For the text-containing cell, return its midpoint in (x, y) coordinate format. 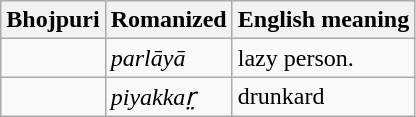
English meaning (323, 20)
lazy person. (323, 58)
Bhojpuri (53, 20)
parlāyā (168, 58)
drunkard (323, 97)
Romanized (168, 20)
piyakkar̤ (168, 97)
